Capture the cell that displays the provided text and extract its (X, Y) central coordinate. 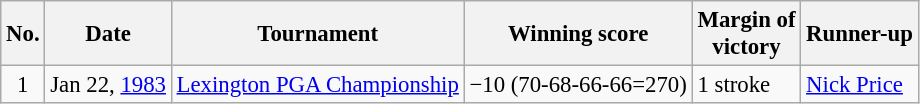
Jan 22, 1983 (108, 85)
1 stroke (746, 85)
Tournament (318, 34)
No. (23, 34)
Lexington PGA Championship (318, 85)
Margin ofvictory (746, 34)
1 (23, 85)
Runner-up (860, 34)
−10 (70-68-66-66=270) (578, 85)
Date (108, 34)
Nick Price (860, 85)
Winning score (578, 34)
